Capture the cell that displays the provided text and extract its (x, y) central coordinate. 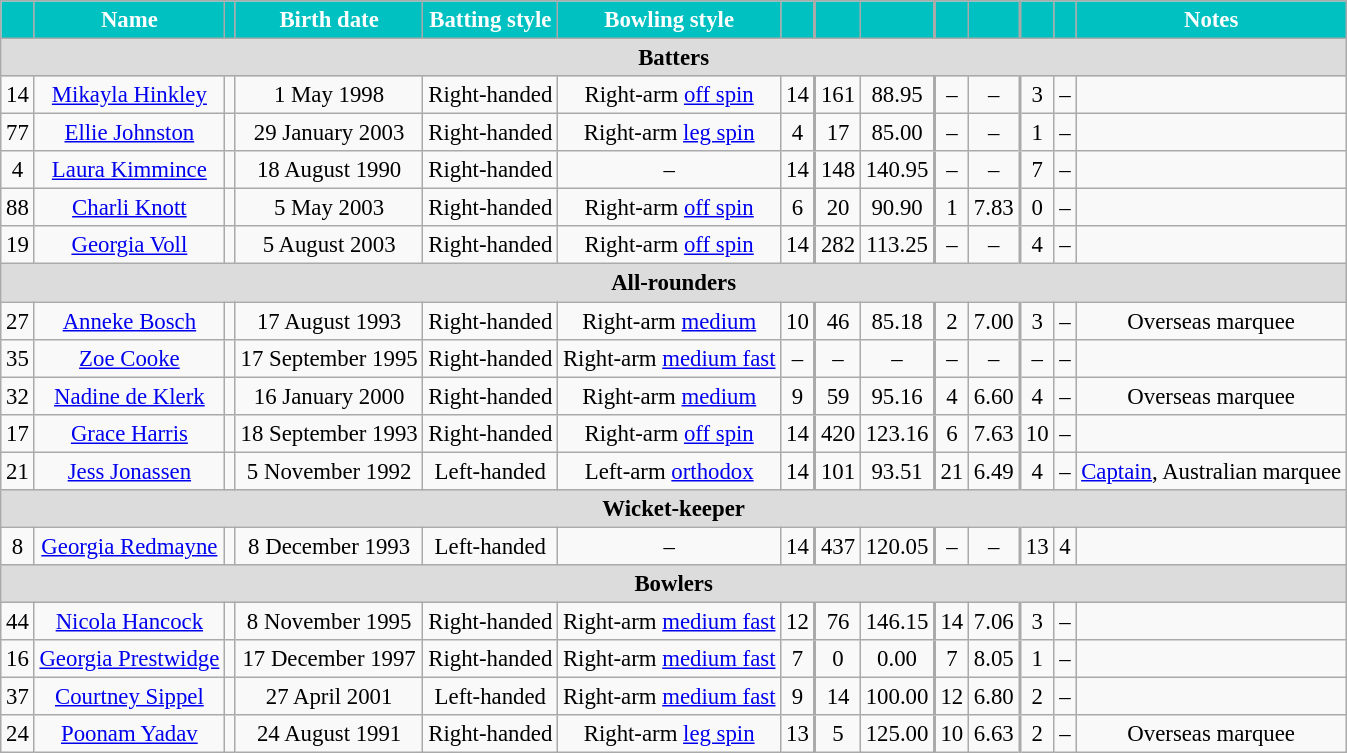
77 (18, 133)
6.49 (994, 471)
Laura Kimmince (129, 170)
Notes (1212, 20)
Ellie Johnston (129, 133)
148 (838, 170)
437 (838, 546)
Jess Jonassen (129, 471)
Bowlers (674, 584)
125.00 (897, 734)
85.18 (897, 321)
27 (18, 321)
161 (838, 95)
7.06 (994, 621)
27 April 2001 (329, 697)
44 (18, 621)
Bowling style (670, 20)
Captain, Australian marquee (1212, 471)
100.00 (897, 697)
140.95 (897, 170)
5 August 2003 (329, 245)
0.00 (897, 659)
88 (18, 208)
18 August 1990 (329, 170)
120.05 (897, 546)
24 (18, 734)
24 August 1991 (329, 734)
17 December 1997 (329, 659)
Georgia Voll (129, 245)
5 May 2003 (329, 208)
Batters (674, 58)
59 (838, 396)
8 (18, 546)
16 (18, 659)
All-rounders (674, 283)
32 (18, 396)
17 August 1993 (329, 321)
Wicket-keeper (674, 509)
101 (838, 471)
46 (838, 321)
16 January 2000 (329, 396)
Birth date (329, 20)
Zoe Cooke (129, 358)
420 (838, 433)
8 December 1993 (329, 546)
Poonam Yadav (129, 734)
37 (18, 697)
1 May 1998 (329, 95)
8.05 (994, 659)
Name (129, 20)
Nicola Hancock (129, 621)
Grace Harris (129, 433)
Georgia Redmayne (129, 546)
Batting style (490, 20)
7.83 (994, 208)
146.15 (897, 621)
6.80 (994, 697)
123.16 (897, 433)
29 January 2003 (329, 133)
Courtney Sippel (129, 697)
Anneke Bosch (129, 321)
7.00 (994, 321)
113.25 (897, 245)
Nadine de Klerk (129, 396)
Left-arm orthodox (670, 471)
5 November 1992 (329, 471)
Georgia Prestwidge (129, 659)
18 September 1993 (329, 433)
17 September 1995 (329, 358)
8 November 1995 (329, 621)
85.00 (897, 133)
5 (838, 734)
88.95 (897, 95)
90.90 (897, 208)
6.60 (994, 396)
19 (18, 245)
6.63 (994, 734)
7.63 (994, 433)
Mikayla Hinkley (129, 95)
76 (838, 621)
35 (18, 358)
93.51 (897, 471)
282 (838, 245)
95.16 (897, 396)
Charli Knott (129, 208)
20 (838, 208)
